For the text-containing cell, return its midpoint in (x, y) coordinate format. 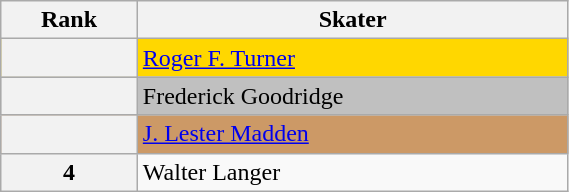
Rank (70, 20)
Roger F. Turner (352, 58)
J. Lester Madden (352, 134)
Frederick Goodridge (352, 96)
Walter Langer (352, 172)
Skater (352, 20)
4 (70, 172)
